From the cell containing the given text, extract its center point as [x, y] coordinate. 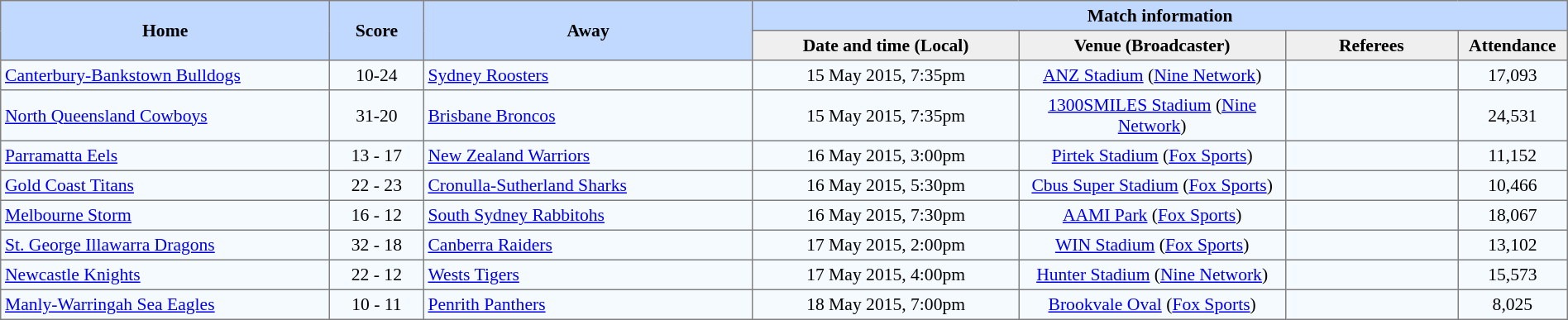
Away [588, 31]
Canberra Raiders [588, 245]
15,573 [1513, 275]
22 - 23 [377, 185]
32 - 18 [377, 245]
16 - 12 [377, 215]
17,093 [1513, 75]
AAMI Park (Fox Sports) [1152, 215]
Pirtek Stadium (Fox Sports) [1152, 155]
Sydney Roosters [588, 75]
Referees [1371, 45]
Parramatta Eels [165, 155]
Gold Coast Titans [165, 185]
WIN Stadium (Fox Sports) [1152, 245]
10 - 11 [377, 304]
ANZ Stadium (Nine Network) [1152, 75]
13,102 [1513, 245]
Score [377, 31]
Home [165, 31]
Brisbane Broncos [588, 116]
Newcastle Knights [165, 275]
16 May 2015, 5:30pm [886, 185]
Cronulla-Sutherland Sharks [588, 185]
South Sydney Rabbitohs [588, 215]
Venue (Broadcaster) [1152, 45]
18,067 [1513, 215]
Manly-Warringah Sea Eagles [165, 304]
13 - 17 [377, 155]
8,025 [1513, 304]
18 May 2015, 7:00pm [886, 304]
St. George Illawarra Dragons [165, 245]
Cbus Super Stadium (Fox Sports) [1152, 185]
Melbourne Storm [165, 215]
22 - 12 [377, 275]
16 May 2015, 3:00pm [886, 155]
31-20 [377, 116]
16 May 2015, 7:30pm [886, 215]
Wests Tigers [588, 275]
17 May 2015, 4:00pm [886, 275]
11,152 [1513, 155]
Match information [1159, 16]
10,466 [1513, 185]
North Queensland Cowboys [165, 116]
Penrith Panthers [588, 304]
17 May 2015, 2:00pm [886, 245]
1300SMILES Stadium (Nine Network) [1152, 116]
24,531 [1513, 116]
Date and time (Local) [886, 45]
10-24 [377, 75]
Canterbury-Bankstown Bulldogs [165, 75]
New Zealand Warriors [588, 155]
Hunter Stadium (Nine Network) [1152, 275]
Attendance [1513, 45]
Brookvale Oval (Fox Sports) [1152, 304]
